Extract the [x, y] coordinate from the center of the cell holding the provided text.  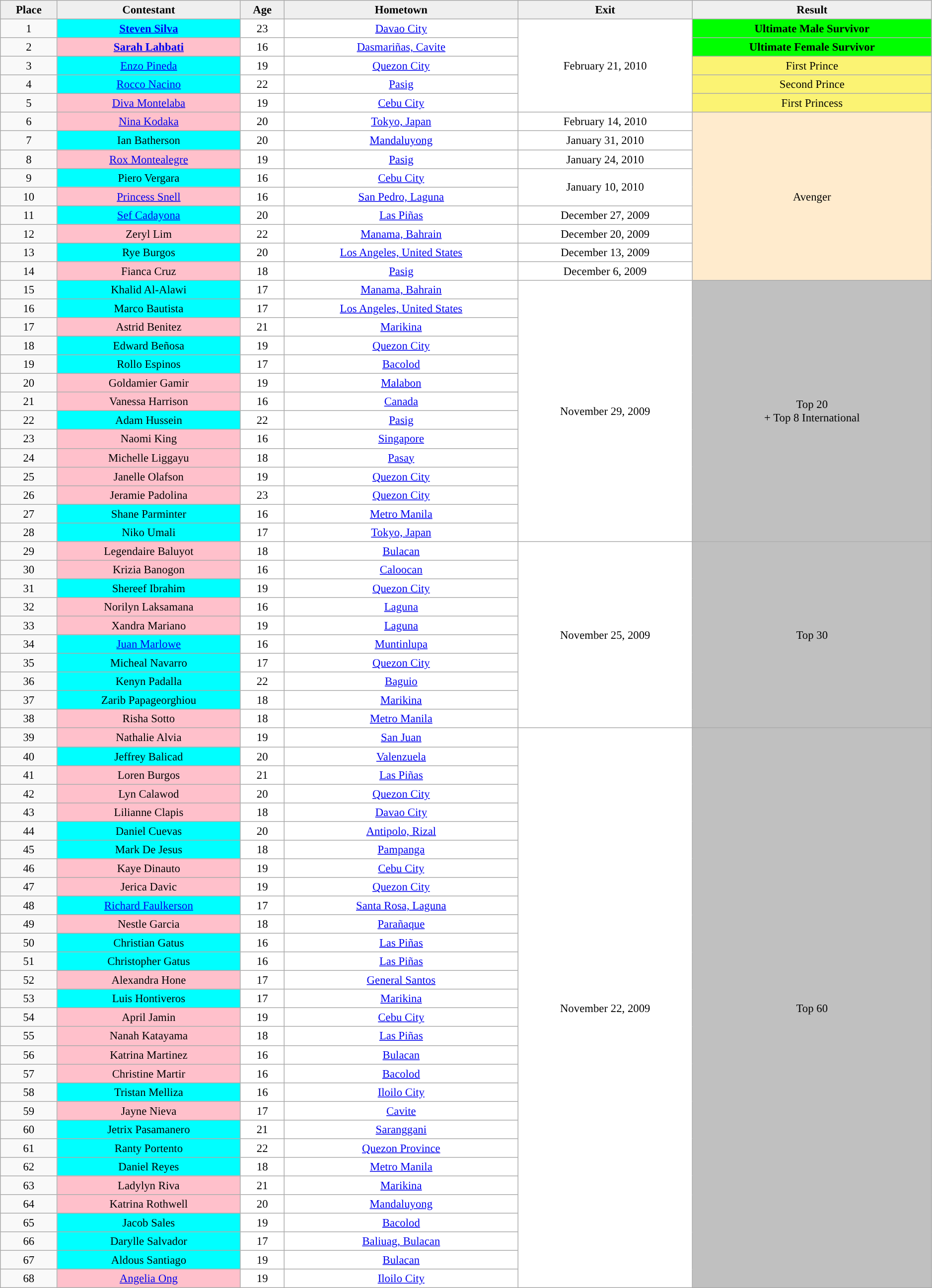
Exit [605, 10]
61 [29, 1148]
Jetrix Pasamanero [149, 1130]
Alexandra Hone [149, 980]
39 [29, 738]
Santa Rosa, Laguna [401, 905]
Tristan Melliza [149, 1092]
Risha Sotto [149, 719]
63 [29, 1185]
4 [29, 84]
Shane Parminter [149, 514]
February 21, 2010 [605, 66]
Pasay [401, 458]
26 [29, 495]
Malabon [401, 383]
Enzo Pineda [149, 66]
25 [29, 476]
Cavite [401, 1111]
60 [29, 1130]
Nina Kodaka [149, 122]
Aldous Santiago [149, 1260]
44 [29, 831]
Astrid Benitez [149, 327]
Jeffrey Balicad [149, 756]
Valenzuela [401, 756]
Ian Batherson [149, 140]
Sef Cadayona [149, 215]
November 25, 2009 [605, 635]
Loren Burgos [149, 775]
Daniel Cuevas [149, 831]
65 [29, 1223]
13 [29, 253]
10 [29, 197]
Goldamier Gamir [149, 383]
Quezon Province [401, 1148]
Adam Hussein [149, 420]
Angelia Ong [149, 1279]
14 [29, 271]
Niko Umali [149, 533]
Piero Vergara [149, 178]
December 20, 2009 [605, 234]
28 [29, 533]
47 [29, 887]
45 [29, 850]
Michelle Liggayu [149, 458]
Daniel Reyes [149, 1167]
46 [29, 868]
First Princess [812, 103]
San Juan [401, 738]
Lyn Calawod [149, 794]
8 [29, 159]
Place [29, 10]
Top 30 [812, 635]
7 [29, 140]
Jacob Sales [149, 1223]
November 22, 2009 [605, 1008]
January 10, 2010 [605, 187]
April Jamin [149, 1017]
Christian Gatus [149, 943]
Shereef Ibrahim [149, 588]
Ultimate Female Survivor [812, 47]
11 [29, 215]
Jayne Nieva [149, 1111]
33 [29, 626]
9 [29, 178]
51 [29, 961]
Jeramie Padolina [149, 495]
Zeryl Lim [149, 234]
Mark De Jesus [149, 850]
Rox Montealegre [149, 159]
Canada [401, 402]
February 14, 2010 [605, 122]
Result [812, 10]
Rocco Nacino [149, 84]
January 24, 2010 [605, 159]
Top 60 [812, 1008]
Ladylyn Riva [149, 1185]
59 [29, 1111]
December 6, 2009 [605, 271]
67 [29, 1260]
Katrina Rothwell [149, 1204]
Avenger [812, 196]
55 [29, 1036]
38 [29, 719]
Rollo Espinos [149, 364]
1 [29, 29]
General Santos [401, 980]
Legendaire Baluyot [149, 551]
50 [29, 943]
Nestle Garcia [149, 924]
Katrina Martinez [149, 1055]
Rye Burgos [149, 253]
Age [262, 10]
30 [29, 570]
Christine Martir [149, 1074]
53 [29, 999]
Darylle Salvador [149, 1241]
Zarib Papageorghiou [149, 700]
3 [29, 66]
2 [29, 47]
15 [29, 290]
31 [29, 588]
Singapore [401, 439]
Christopher Gatus [149, 961]
58 [29, 1092]
Muntinlupa [401, 644]
54 [29, 1017]
Contestant [149, 10]
Baguio [401, 681]
November 29, 2009 [605, 411]
27 [29, 514]
Baliuag, Bulacan [401, 1241]
56 [29, 1055]
37 [29, 700]
Fianca Cruz [149, 271]
Diva Montelaba [149, 103]
Princess Snell [149, 197]
Sarah Lahbati [149, 47]
49 [29, 924]
6 [29, 122]
34 [29, 644]
Nathalie Alvia [149, 738]
Pampanga [401, 850]
Second Prince [812, 84]
40 [29, 756]
Luis Hontiveros [149, 999]
52 [29, 980]
36 [29, 681]
Khalid Al-Alawi [149, 290]
Ranty Portento [149, 1148]
December 27, 2009 [605, 215]
Dasmariñas, Cavite [401, 47]
Ultimate Male Survivor [812, 29]
57 [29, 1074]
First Prince [812, 66]
Naomi King [149, 439]
62 [29, 1167]
Kaye Dinauto [149, 868]
66 [29, 1241]
Parañaque [401, 924]
68 [29, 1279]
24 [29, 458]
43 [29, 812]
January 31, 2010 [605, 140]
Xandra Mariano [149, 626]
32 [29, 607]
Kenyn Padalla [149, 681]
48 [29, 905]
Edward Beñosa [149, 346]
Micheal Navarro [149, 663]
Janelle Olafson [149, 476]
Richard Faulkerson [149, 905]
Vanessa Harrison [149, 402]
Krizia Banogon [149, 570]
5 [29, 103]
35 [29, 663]
Lilianne Clapis [149, 812]
Saranggani [401, 1130]
Top 20+ Top 8 International [812, 411]
29 [29, 551]
San Pedro, Laguna [401, 197]
Antipolo, Rizal [401, 831]
Caloocan [401, 570]
Nanah Katayama [149, 1036]
Jerica Davic [149, 887]
Norilyn Laksamana [149, 607]
41 [29, 775]
Hometown [401, 10]
12 [29, 234]
64 [29, 1204]
Juan Marlowe [149, 644]
42 [29, 794]
December 13, 2009 [605, 253]
Marco Bautista [149, 308]
Steven Silva [149, 29]
